Provide the [X, Y] coordinate of the cell's center where the given text is located.  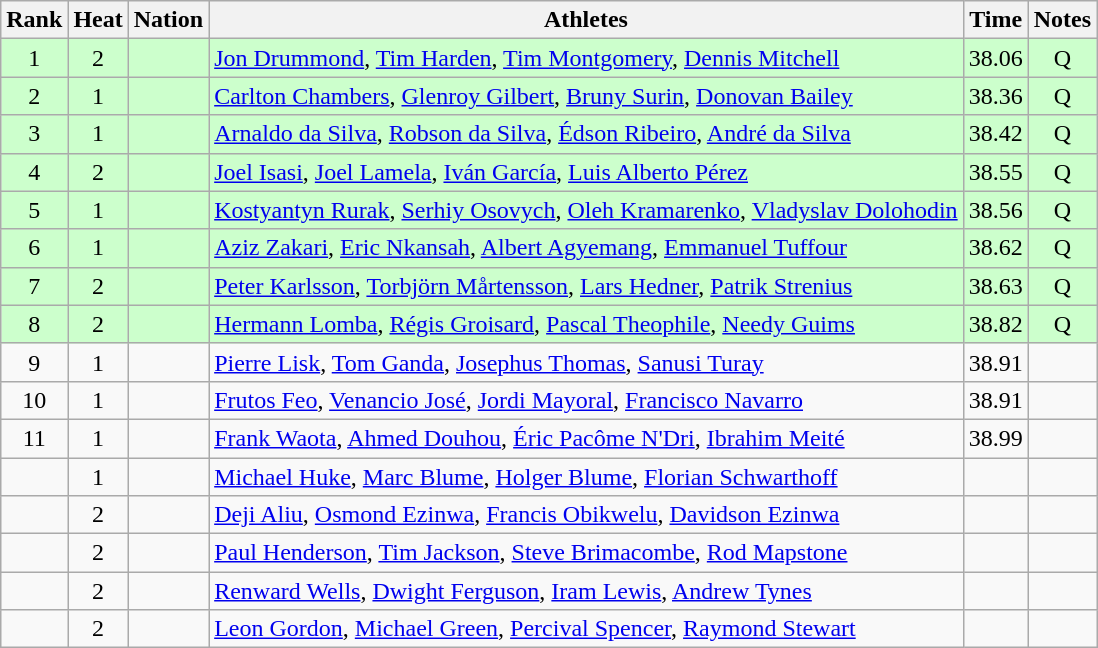
9 [34, 362]
38.99 [996, 438]
Heat [98, 20]
Carlton Chambers, Glenroy Gilbert, Bruny Surin, Donovan Bailey [586, 96]
38.62 [996, 248]
38.42 [996, 134]
10 [34, 400]
Athletes [586, 20]
Hermann Lomba, Régis Groisard, Pascal Theophile, Needy Guims [586, 324]
Leon Gordon, Michael Green, Percival Spencer, Raymond Stewart [586, 629]
Paul Henderson, Tim Jackson, Steve Brimacombe, Rod Mapstone [586, 553]
Notes [1062, 20]
Rank [34, 20]
38.82 [996, 324]
Jon Drummond, Tim Harden, Tim Montgomery, Dennis Mitchell [586, 58]
38.36 [996, 96]
Aziz Zakari, Eric Nkansah, Albert Agyemang, Emmanuel Tuffour [586, 248]
Pierre Lisk, Tom Ganda, Josephus Thomas, Sanusi Turay [586, 362]
Kostyantyn Rurak, Serhiy Osovych, Oleh Kramarenko, Vladyslav Dolohodin [586, 210]
Joel Isasi, Joel Lamela, Iván García, Luis Alberto Pérez [586, 172]
38.56 [996, 210]
38.55 [996, 172]
5 [34, 210]
38.63 [996, 286]
8 [34, 324]
3 [34, 134]
Peter Karlsson, Torbjörn Mårtensson, Lars Hedner, Patrik Strenius [586, 286]
Deji Aliu, Osmond Ezinwa, Francis Obikwelu, Davidson Ezinwa [586, 515]
Arnaldo da Silva, Robson da Silva, Édson Ribeiro, André da Silva [586, 134]
6 [34, 248]
Renward Wells, Dwight Ferguson, Iram Lewis, Andrew Tynes [586, 591]
4 [34, 172]
Michael Huke, Marc Blume, Holger Blume, Florian Schwarthoff [586, 477]
11 [34, 438]
7 [34, 286]
Nation [168, 20]
38.06 [996, 58]
Frank Waota, Ahmed Douhou, Éric Pacôme N'Dri, Ibrahim Meité [586, 438]
Time [996, 20]
Frutos Feo, Venancio José, Jordi Mayoral, Francisco Navarro [586, 400]
